Detect which cell encompasses the target text, then output its (X, Y) center coordinate. 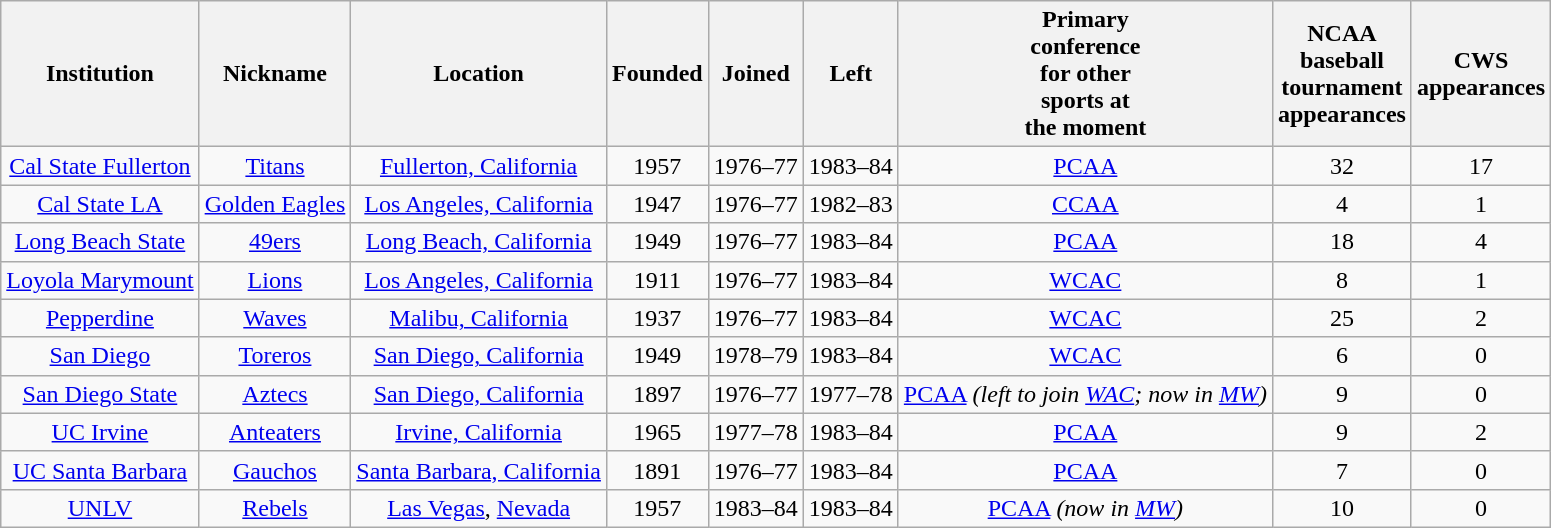
Golden Eagles (275, 204)
1965 (657, 432)
NCAAbaseballtournamentappearances (1342, 74)
San Diego (100, 356)
1947 (657, 204)
1937 (657, 318)
25 (1342, 318)
Anteaters (275, 432)
Location (479, 74)
Gauchos (275, 470)
6 (1342, 356)
UC Irvine (100, 432)
Primaryconferencefor othersports atthe moment (1085, 74)
Long Beach State (100, 242)
Malibu, California (479, 318)
Toreros (275, 356)
Loyola Marymount (100, 280)
1897 (657, 394)
8 (1342, 280)
Long Beach, California (479, 242)
Cal State Fullerton (100, 166)
Las Vegas, Nevada (479, 508)
UNLV (100, 508)
49ers (275, 242)
17 (1480, 166)
18 (1342, 242)
1978–79 (756, 356)
Founded (657, 74)
1911 (657, 280)
Aztecs (275, 394)
UC Santa Barbara (100, 470)
San Diego State (100, 394)
PCAA (now in MW) (1085, 508)
Joined (756, 74)
Cal State LA (100, 204)
7 (1342, 470)
Santa Barbara, California (479, 470)
Irvine, California (479, 432)
Left (850, 74)
Rebels (275, 508)
Nickname (275, 74)
1891 (657, 470)
Titans (275, 166)
Waves (275, 318)
PCAA (left to join WAC; now in MW) (1085, 394)
10 (1342, 508)
Pepperdine (100, 318)
1982–83 (850, 204)
Institution (100, 74)
Fullerton, California (479, 166)
32 (1342, 166)
CCAA (1085, 204)
CWSappearances (1480, 74)
Lions (275, 280)
